Return the (x, y) coordinate for the center point of the cell that contains the specified text.  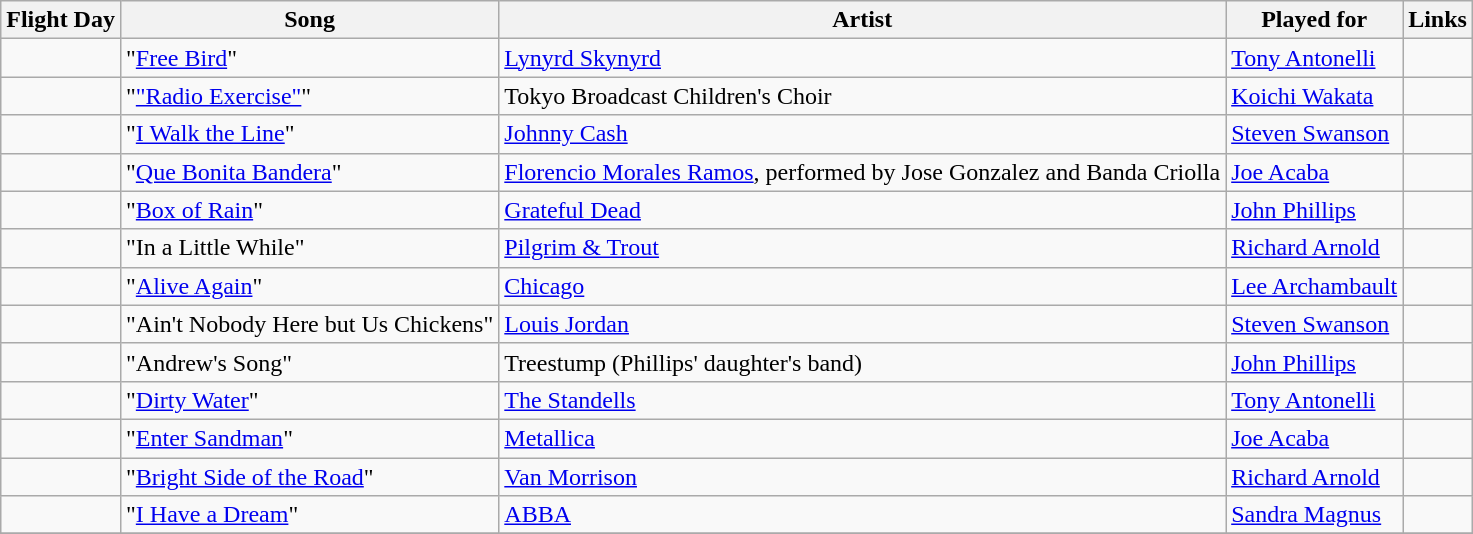
Pilgrim & Trout (862, 248)
Sandra Magnus (1314, 515)
"Bright Side of the Road" (309, 477)
Grateful Dead (862, 210)
Koichi Wakata (1314, 96)
The Standells (862, 400)
Links (1438, 20)
ABBA (862, 515)
"Enter Sandman" (309, 438)
Song (309, 20)
"Box of Rain" (309, 210)
Flight Day (61, 20)
Artist (862, 20)
Florencio Morales Ramos, performed by Jose Gonzalez and Banda Criolla (862, 172)
Lee Archambault (1314, 286)
Louis Jordan (862, 324)
Tokyo Broadcast Children's Choir (862, 96)
Van Morrison (862, 477)
"Que Bonita Bandera" (309, 172)
"I Walk the Line" (309, 134)
"Alive Again" (309, 286)
"Dirty Water" (309, 400)
Lynyrd Skynyrd (862, 58)
Treestump (Phillips' daughter's band) (862, 362)
""Radio Exercise"" (309, 96)
"Ain't Nobody Here but Us Chickens" (309, 324)
"Andrew's Song" (309, 362)
"Free Bird" (309, 58)
Played for (1314, 20)
Johnny Cash (862, 134)
"In a Little While" (309, 248)
Chicago (862, 286)
"I Have a Dream" (309, 515)
Metallica (862, 438)
